Find where the given text appears and provide that cell's center as [x, y] coordinate. 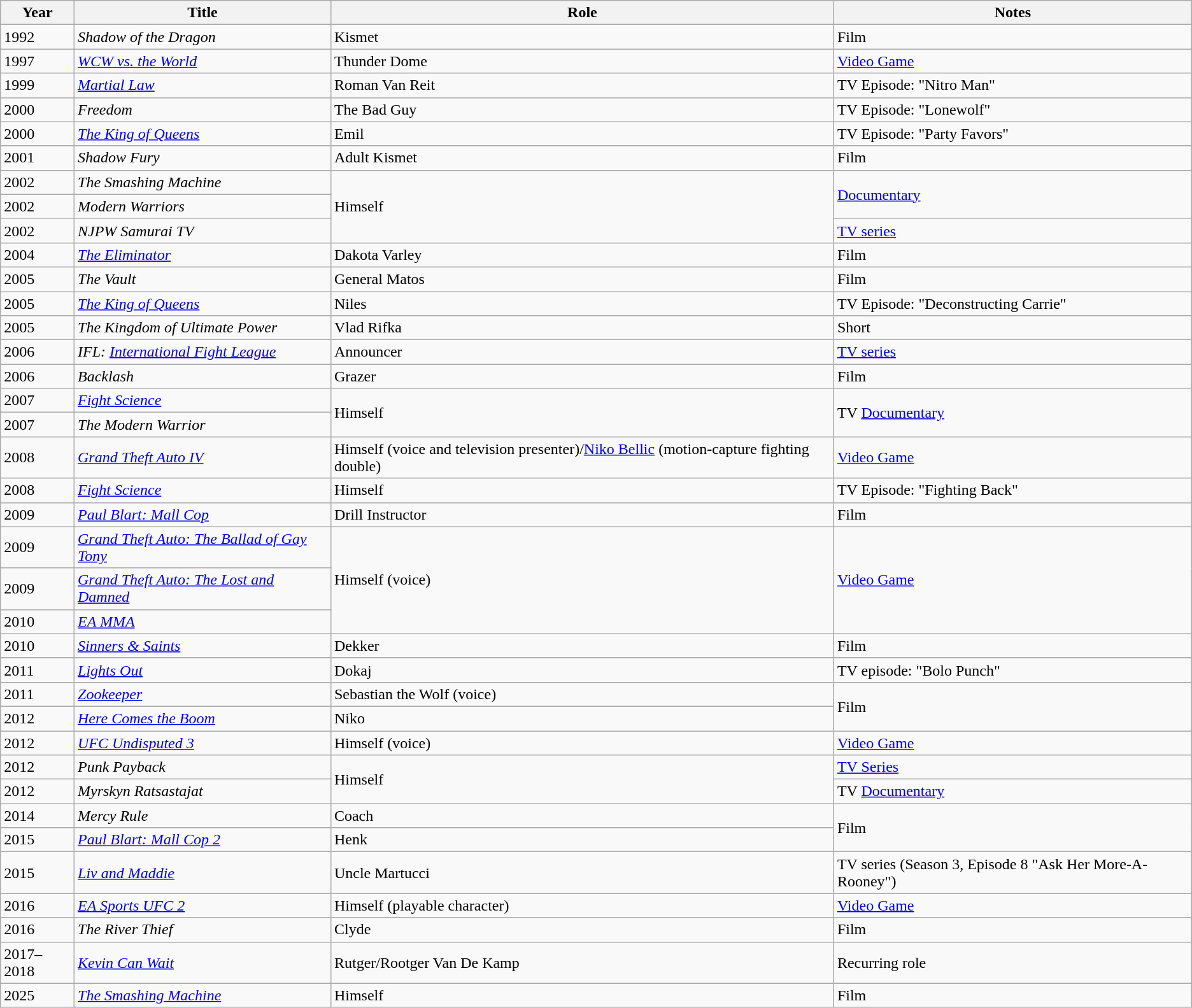
Notes [1012, 13]
TV Episode: "Nitro Man" [1012, 85]
Vlad Rifka [582, 328]
Lights Out [202, 670]
TV episode: "Bolo Punch" [1012, 670]
1992 [38, 37]
Himself (playable character) [582, 905]
The Bad Guy [582, 110]
Dokaj [582, 670]
The River Thief [202, 930]
EA MMA [202, 621]
Shadow of the Dragon [202, 37]
Drill Instructor [582, 515]
EA Sports UFC 2 [202, 905]
Niko [582, 718]
Freedom [202, 110]
The Vault [202, 279]
Martial Law [202, 85]
Documentary [1012, 194]
Punk Payback [202, 767]
Emil [582, 134]
Paul Blart: Mall Cop 2 [202, 840]
Grand Theft Auto: The Ballad of Gay Tony [202, 548]
Role [582, 13]
Sinners & Saints [202, 646]
Year [38, 13]
Grazer [582, 376]
Uncle Martucci [582, 872]
Here Comes the Boom [202, 718]
Dekker [582, 646]
The Kingdom of Ultimate Power [202, 328]
The Modern Warrior [202, 425]
Thunder Dome [582, 61]
The Eliminator [202, 255]
2001 [38, 158]
Myrskyn Ratsastajat [202, 791]
Rutger/Rootger Van De Kamp [582, 963]
TV Episode: "Lonewolf" [1012, 110]
Liv and Maddie [202, 872]
Modern Warriors [202, 206]
Henk [582, 840]
2017–2018 [38, 963]
Paul Blart: Mall Cop [202, 515]
Himself (voice and television presenter)/Niko Bellic (motion-capture fighting double) [582, 457]
Grand Theft Auto IV [202, 457]
UFC Undisputed 3 [202, 743]
TV series (Season 3, Episode 8 "Ask Her More-A-Rooney") [1012, 872]
Short [1012, 328]
General Matos [582, 279]
Adult Kismet [582, 158]
1999 [38, 85]
TV Series [1012, 767]
Coach [582, 816]
Announcer [582, 352]
2014 [38, 816]
1997 [38, 61]
Recurring role [1012, 963]
Roman Van Reit [582, 85]
Shadow Fury [202, 158]
Dakota Varley [582, 255]
Backlash [202, 376]
2004 [38, 255]
Kismet [582, 37]
Mercy Rule [202, 816]
Clyde [582, 930]
2025 [38, 995]
Kevin Can Wait [202, 963]
Niles [582, 304]
Zookeeper [202, 694]
TV Episode: "Fighting Back" [1012, 490]
WCW vs. the World [202, 61]
TV Episode: "Party Favors" [1012, 134]
Sebastian the Wolf (voice) [582, 694]
IFL: International Fight League [202, 352]
TV Episode: "Deconstructing Carrie" [1012, 304]
NJPW Samurai TV [202, 231]
Title [202, 13]
Grand Theft Auto: The Lost and Damned [202, 588]
